Locate the cell with the specified text and output its (x, y) center coordinate. 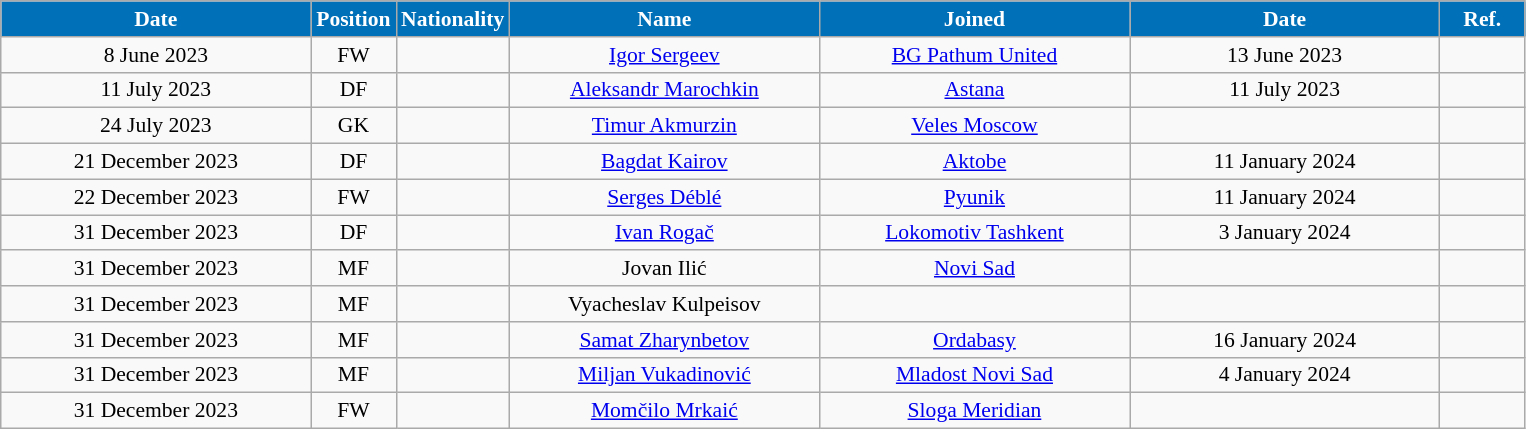
22 December 2023 (156, 197)
Miljan Vukadinović (664, 375)
Aleksandr Marochkin (664, 90)
Serges Déblé (664, 197)
Mladost Novi Sad (974, 375)
Position (354, 19)
Aktobe (974, 162)
21 December 2023 (156, 162)
BG Pathum United (974, 55)
Joined (974, 19)
8 June 2023 (156, 55)
GK (354, 126)
Ivan Rogač (664, 233)
13 June 2023 (1285, 55)
Name (664, 19)
Nationality (452, 19)
Sloga Meridian (974, 411)
Novi Sad (974, 269)
Lokomotiv Tashkent (974, 233)
Bagdat Kairov (664, 162)
Pyunik (974, 197)
Veles Moscow (974, 126)
Astana (974, 90)
4 January 2024 (1285, 375)
16 January 2024 (1285, 340)
Vyacheslav Kulpeisov (664, 304)
3 January 2024 (1285, 233)
Samat Zharynbetov (664, 340)
Igor Sergeev (664, 55)
24 July 2023 (156, 126)
Ordabasy (974, 340)
Momčilo Mrkaić (664, 411)
Timur Akmurzin (664, 126)
Jovan Ilić (664, 269)
Ref. (1482, 19)
